Scan for the cell matching the given text and deliver its (X, Y) coordinate at center. 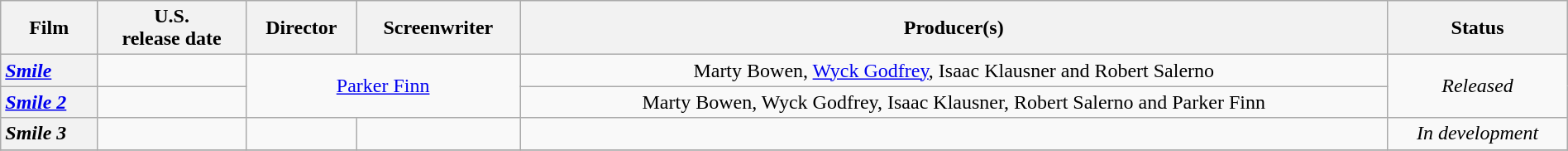
Smile 2 (50, 102)
Screenwriter (438, 28)
Film (50, 28)
Producer(s) (954, 28)
Status (1477, 28)
Parker Finn (384, 86)
Director (301, 28)
Marty Bowen, Wyck Godfrey, Isaac Klausner and Robert Salerno (954, 71)
Smile 3 (50, 134)
In development (1477, 134)
Smile (50, 71)
Marty Bowen, Wyck Godfrey, Isaac Klausner, Robert Salerno and Parker Finn (954, 102)
Released (1477, 86)
U.S. release date (172, 28)
